Extract the [X, Y] coordinate from the center of the cell holding the provided text.  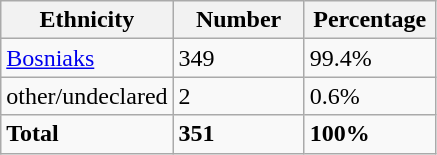
Ethnicity [87, 20]
100% [370, 134]
Total [87, 134]
351 [238, 134]
Number [238, 20]
other/undeclared [87, 96]
99.4% [370, 58]
349 [238, 58]
Bosniaks [87, 58]
Percentage [370, 20]
0.6% [370, 96]
2 [238, 96]
